Extract the [x, y] coordinate from the center of the cell holding the provided text.  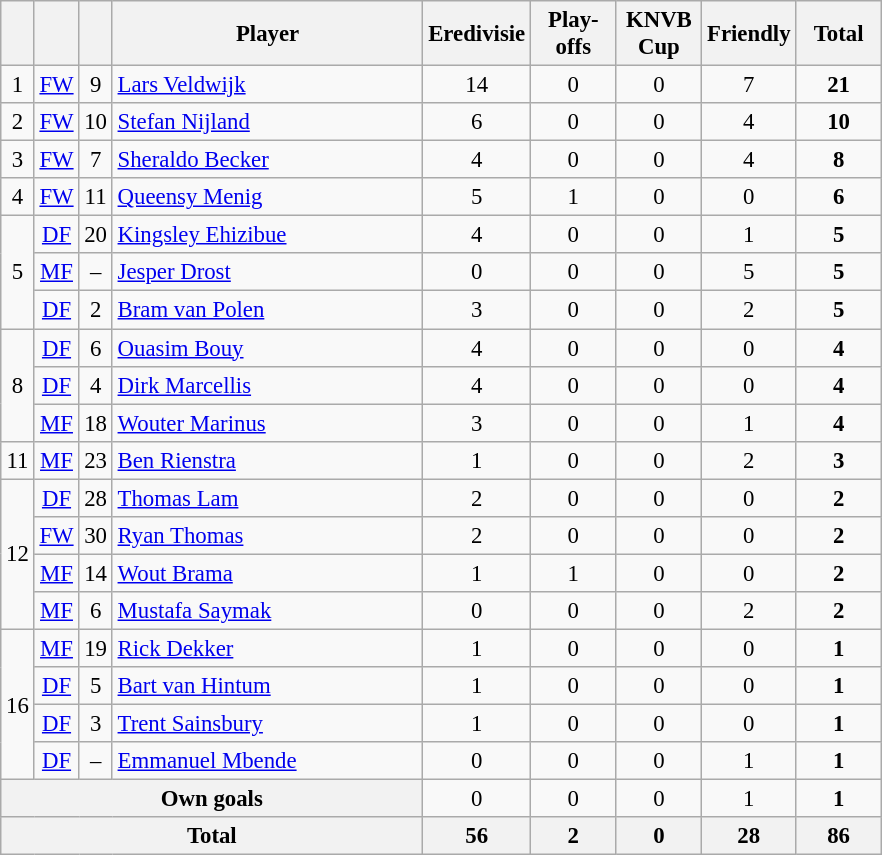
Lars Veldwijk [268, 85]
Thomas Lam [268, 498]
23 [96, 460]
19 [96, 648]
Player [268, 34]
Wout Brama [268, 573]
Ouasim Bouy [268, 348]
Wouter Marinus [268, 423]
Play-offs [574, 34]
Ryan Thomas [268, 536]
Queensy Menig [268, 197]
16 [18, 704]
12 [18, 554]
Sheraldo Becker [268, 160]
Mustafa Saymak [268, 611]
Kingsley Ehizibue [268, 235]
KNVB Cup [659, 34]
Own goals [212, 799]
Ben Rienstra [268, 460]
20 [96, 235]
56 [477, 836]
30 [96, 536]
18 [96, 423]
Friendly [749, 34]
Rick Dekker [268, 648]
21 [839, 85]
Dirk Marcellis [268, 385]
Stefan Nijland [268, 122]
Emmanuel Mbende [268, 761]
Trent Sainsbury [268, 724]
Bart van Hintum [268, 686]
86 [839, 836]
Eredivisie [477, 34]
Bram van Polen [268, 310]
Jesper Drost [268, 273]
9 [96, 85]
